From the cell containing the given text, extract its center point as [x, y] coordinate. 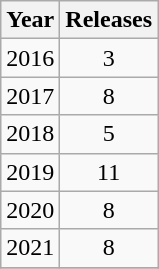
2016 [30, 58]
2020 [30, 210]
Releases [109, 20]
2021 [30, 248]
Year [30, 20]
11 [109, 172]
3 [109, 58]
2019 [30, 172]
2018 [30, 134]
5 [109, 134]
2017 [30, 96]
